Output the [X, Y] coordinate of the center of the cell containing the given text.  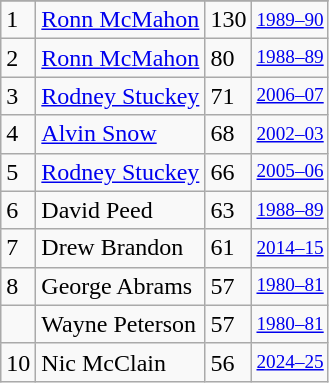
80 [228, 58]
10 [18, 362]
5 [18, 172]
2005–06 [290, 172]
Nic McClain [120, 362]
Wayne Peterson [120, 324]
2002–03 [290, 134]
Alvin Snow [120, 134]
2024–25 [290, 362]
4 [18, 134]
David Peed [120, 210]
56 [228, 362]
1989–90 [290, 20]
66 [228, 172]
8 [18, 286]
1 [18, 20]
6 [18, 210]
Drew Brandon [120, 248]
63 [228, 210]
2014–15 [290, 248]
2 [18, 58]
130 [228, 20]
68 [228, 134]
3 [18, 96]
George Abrams [120, 286]
7 [18, 248]
2006–07 [290, 96]
61 [228, 248]
71 [228, 96]
